For the text-containing cell, return its midpoint in [X, Y] coordinate format. 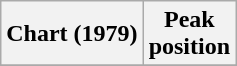
Chart (1979) [72, 34]
Peakposition [189, 34]
